Find where the given text appears and provide that cell's center as (X, Y) coordinate. 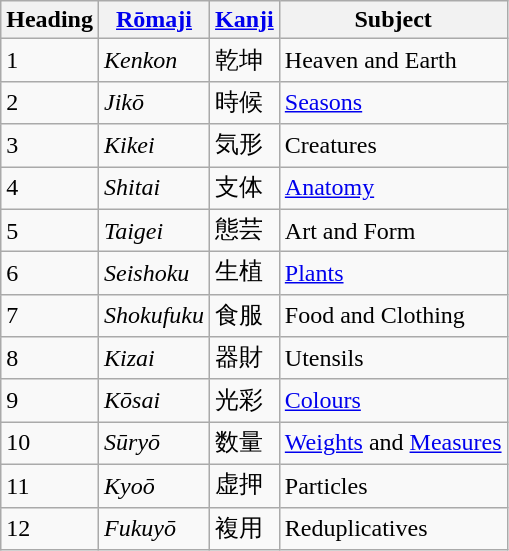
Creatures (393, 146)
8 (50, 358)
Heaven and Earth (393, 60)
12 (50, 528)
Seasons (393, 102)
器財 (245, 358)
支体 (245, 188)
1 (50, 60)
5 (50, 230)
Jikō (154, 102)
7 (50, 316)
数量 (245, 444)
Sūryō (154, 444)
光彩 (245, 400)
Reduplicatives (393, 528)
Utensils (393, 358)
Food and Clothing (393, 316)
Taigei (154, 230)
Seishoku (154, 274)
10 (50, 444)
9 (50, 400)
4 (50, 188)
Kanji (245, 20)
時候 (245, 102)
Kōsai (154, 400)
Particles (393, 486)
生植 (245, 274)
Plants (393, 274)
Kyoō (154, 486)
Anatomy (393, 188)
Weights and Measures (393, 444)
2 (50, 102)
乾坤 (245, 60)
食服 (245, 316)
Heading (50, 20)
態芸 (245, 230)
Shokufuku (154, 316)
Kikei (154, 146)
Kizai (154, 358)
Kenkon (154, 60)
6 (50, 274)
Shitai (154, 188)
Art and Form (393, 230)
気形 (245, 146)
Rōmaji (154, 20)
11 (50, 486)
Subject (393, 20)
複用 (245, 528)
Fukuyō (154, 528)
虚押 (245, 486)
Colours (393, 400)
3 (50, 146)
